Find where the given text appears and provide that cell's center as [x, y] coordinate. 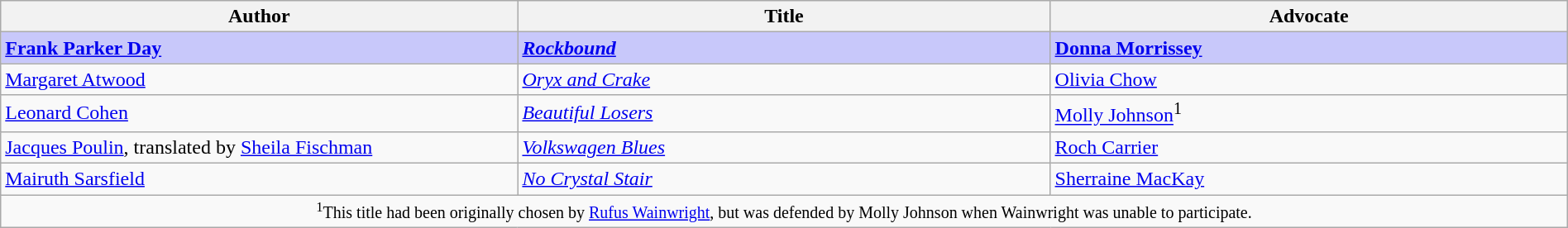
No Crystal Stair [784, 179]
Advocate [1308, 17]
Roch Carrier [1308, 147]
Mairuth Sarsfield [260, 179]
Beautiful Losers [784, 114]
1This title had been originally chosen by Rufus Wainwright, but was defended by Molly Johnson when Wainwright was unable to participate. [784, 211]
Margaret Atwood [260, 79]
Molly Johnson1 [1308, 114]
Frank Parker Day [260, 48]
Olivia Chow [1308, 79]
Title [784, 17]
Volkswagen Blues [784, 147]
Sherraine MacKay [1308, 179]
Leonard Cohen [260, 114]
Donna Morrissey [1308, 48]
Jacques Poulin, translated by Sheila Fischman [260, 147]
Rockbound [784, 48]
Author [260, 17]
Oryx and Crake [784, 79]
